Output the [X, Y] coordinate of the center of the cell containing the given text.  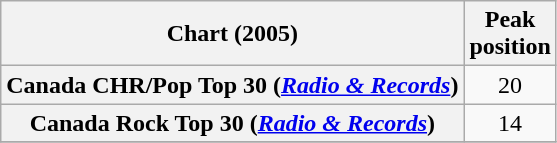
Chart (2005) [232, 34]
14 [510, 123]
20 [510, 85]
Peakposition [510, 34]
Canada Rock Top 30 (Radio & Records) [232, 123]
Canada CHR/Pop Top 30 (Radio & Records) [232, 85]
